Capture the cell that displays the provided text and extract its (x, y) central coordinate. 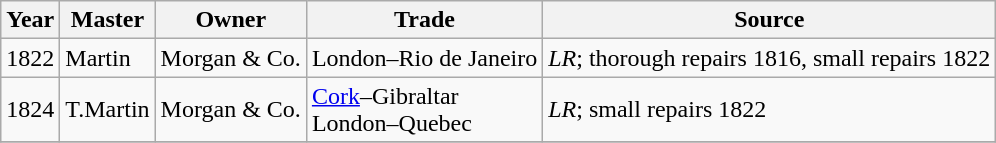
Year (30, 20)
Owner (230, 20)
Martin (108, 58)
Source (770, 20)
T.Martin (108, 110)
London–Rio de Janeiro (424, 58)
LR; small repairs 1822 (770, 110)
1822 (30, 58)
Cork–GibraltarLondon–Quebec (424, 110)
LR; thorough repairs 1816, small repairs 1822 (770, 58)
Trade (424, 20)
Master (108, 20)
1824 (30, 110)
